Find where the given text appears and provide that cell's center as [x, y] coordinate. 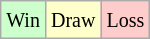
Loss [126, 20]
Win [24, 20]
Draw [72, 20]
